Find where the given text appears and provide that cell's center as [X, Y] coordinate. 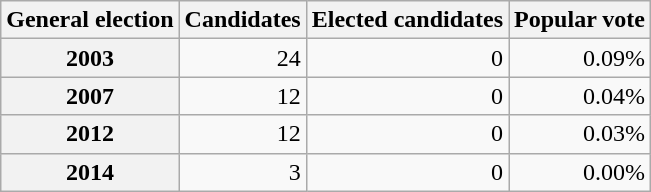
2007 [90, 96]
2003 [90, 58]
0.09% [580, 58]
2014 [90, 172]
3 [242, 172]
Candidates [242, 20]
0.03% [580, 134]
0.04% [580, 96]
Popular vote [580, 20]
24 [242, 58]
General election [90, 20]
0.00% [580, 172]
Elected candidates [407, 20]
2012 [90, 134]
